Determine the [X, Y] coordinate at the center of the cell enclosing the given text.  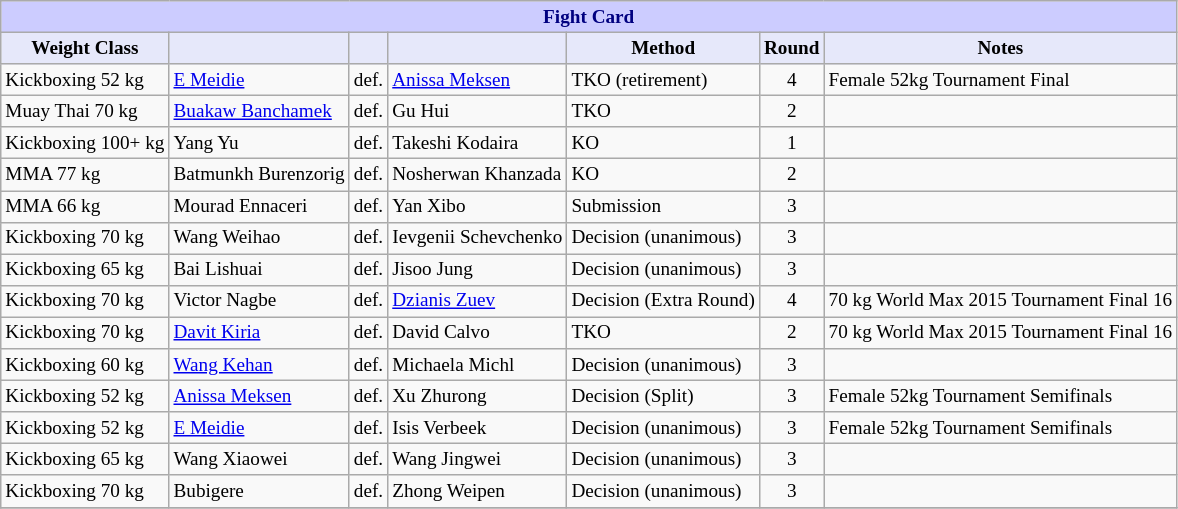
Wang Kehan [259, 365]
Takeshi Kodaira [478, 143]
Fight Card [589, 17]
Bubigere [259, 491]
Method [664, 48]
1 [792, 143]
Decision (Extra Round) [664, 301]
Muay Thai 70 kg [85, 111]
Kickboxing 100+ kg [85, 143]
David Calvo [478, 333]
Dzianis Zuev [478, 301]
Gu Hui [478, 111]
Yang Yu [259, 143]
Submission [664, 206]
Ievgenii Schevchenko [478, 238]
MMA 66 kg [85, 206]
Bai Lishuai [259, 270]
MMA 77 kg [85, 175]
Michaela Michl [478, 365]
Zhong Weipen [478, 491]
Weight Class [85, 48]
Davit Kiria [259, 333]
Isis Verbeek [478, 428]
Buakaw Banchamek [259, 111]
TKO (retirement) [664, 80]
Nosherwan Khanzada [478, 175]
Decision (Split) [664, 396]
Yan Xibo [478, 206]
Notes [1000, 48]
Batmunkh Burenzorig [259, 175]
Wang Weihao [259, 238]
Wang Xiaowei [259, 460]
Female 52kg Tournament Final [1000, 80]
Xu Zhurong [478, 396]
Jisoo Jung [478, 270]
Round [792, 48]
Mourad Ennaceri [259, 206]
Victor Nagbe [259, 301]
Kickboxing 60 kg [85, 365]
Wang Jingwei [478, 460]
